Capture the cell that displays the provided text and extract its (x, y) central coordinate. 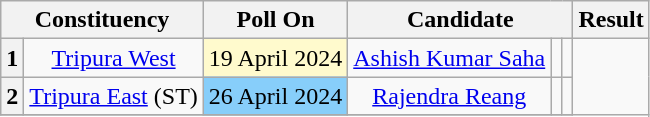
Poll On (275, 20)
Rajendra Reang (450, 96)
Result (611, 20)
1 (12, 58)
Candidate (460, 20)
19 April 2024 (275, 58)
Tripura West (114, 58)
Ashish Kumar Saha (450, 58)
Constituency (102, 20)
26 April 2024 (275, 96)
Tripura East (ST) (114, 96)
2 (12, 96)
